Output the (X, Y) coordinate of the center of the cell containing the given text.  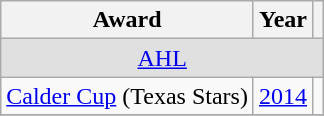
Award (128, 20)
2014 (282, 96)
Year (282, 20)
Calder Cup (Texas Stars) (128, 96)
AHL (162, 58)
